For the text-containing cell, return its midpoint in (x, y) coordinate format. 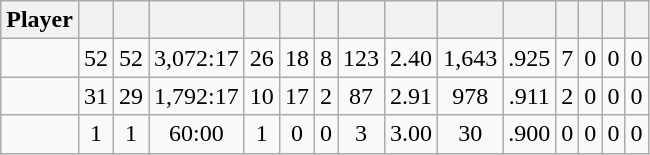
.911 (530, 96)
978 (470, 96)
29 (132, 96)
1,643 (470, 58)
3.00 (412, 134)
.925 (530, 58)
31 (96, 96)
30 (470, 134)
Player (40, 20)
2.91 (412, 96)
8 (326, 58)
1,792:17 (197, 96)
87 (362, 96)
60:00 (197, 134)
3,072:17 (197, 58)
.900 (530, 134)
2.40 (412, 58)
7 (568, 58)
18 (296, 58)
26 (262, 58)
123 (362, 58)
17 (296, 96)
3 (362, 134)
10 (262, 96)
